Locate the cell with the specified text and output its [X, Y] center coordinate. 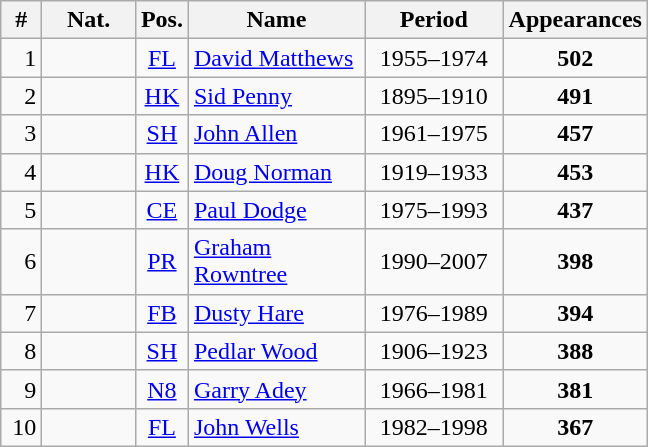
453 [575, 172]
398 [575, 262]
1990–2007 [434, 262]
1919–1933 [434, 172]
2 [22, 96]
David Matthews [276, 58]
394 [575, 313]
Pos. [162, 20]
5 [22, 210]
367 [575, 427]
7 [22, 313]
Pedlar Wood [276, 351]
381 [575, 389]
Garry Adey [276, 389]
Name [276, 20]
Appearances [575, 20]
CE [162, 210]
Graham Rowntree [276, 262]
1906–1923 [434, 351]
6 [22, 262]
1975–1993 [434, 210]
491 [575, 96]
John Wells [276, 427]
Sid Penny [276, 96]
437 [575, 210]
N8 [162, 389]
John Allen [276, 134]
9 [22, 389]
FB [162, 313]
Paul Dodge [276, 210]
1 [22, 58]
1982–1998 [434, 427]
Period [434, 20]
3 [22, 134]
457 [575, 134]
Doug Norman [276, 172]
Dusty Hare [276, 313]
# [22, 20]
1895–1910 [434, 96]
10 [22, 427]
1955–1974 [434, 58]
502 [575, 58]
Nat. [89, 20]
4 [22, 172]
1966–1981 [434, 389]
388 [575, 351]
1961–1975 [434, 134]
8 [22, 351]
PR [162, 262]
1976–1989 [434, 313]
